Determine the [x, y] coordinate at the center of the cell enclosing the given text.  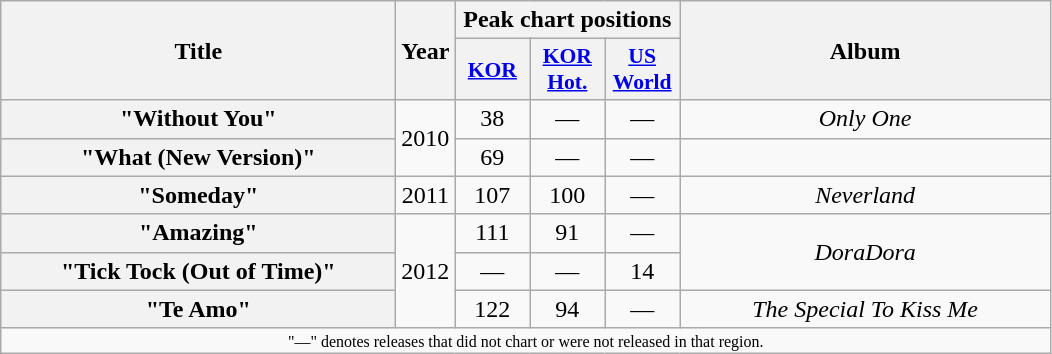
2010 [426, 138]
122 [492, 309]
94 [568, 309]
Album [866, 50]
2011 [426, 195]
2012 [426, 271]
"Te Amo" [198, 309]
KOR [492, 70]
The Special To Kiss Me [866, 309]
91 [568, 233]
38 [492, 119]
69 [492, 157]
DoraDora [866, 252]
KORHot. [568, 70]
"—" denotes releases that did not chart or were not released in that region. [526, 340]
US World [642, 70]
Peak chart positions [568, 20]
100 [568, 195]
14 [642, 271]
Only One [866, 119]
"What (New Version)" [198, 157]
Neverland [866, 195]
"Without You" [198, 119]
"Tick Tock (Out of Time)" [198, 271]
"Someday" [198, 195]
107 [492, 195]
"Amazing" [198, 233]
111 [492, 233]
Title [198, 50]
Year [426, 50]
